Locate the cell with the specified text and output its (X, Y) center coordinate. 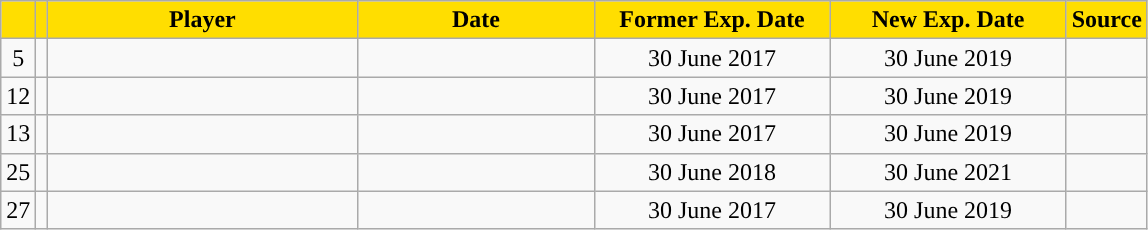
12 (18, 96)
Player (202, 20)
13 (18, 134)
30 June 2018 (712, 172)
Source (1106, 20)
Date (476, 20)
Former Exp. Date (712, 20)
5 (18, 58)
27 (18, 210)
New Exp. Date (948, 20)
25 (18, 172)
30 June 2021 (948, 172)
